Find where the given text appears and provide that cell's center as [X, Y] coordinate. 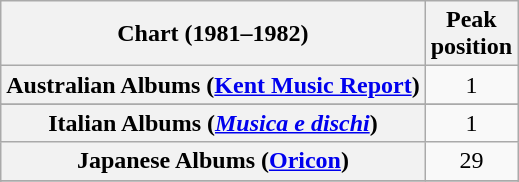
Italian Albums (Musica e dischi) [213, 123]
Australian Albums (Kent Music Report) [213, 85]
Chart (1981–1982) [213, 34]
29 [471, 161]
Peakposition [471, 34]
Japanese Albums (Oricon) [213, 161]
